Locate the cell with the specified text and output its [X, Y] center coordinate. 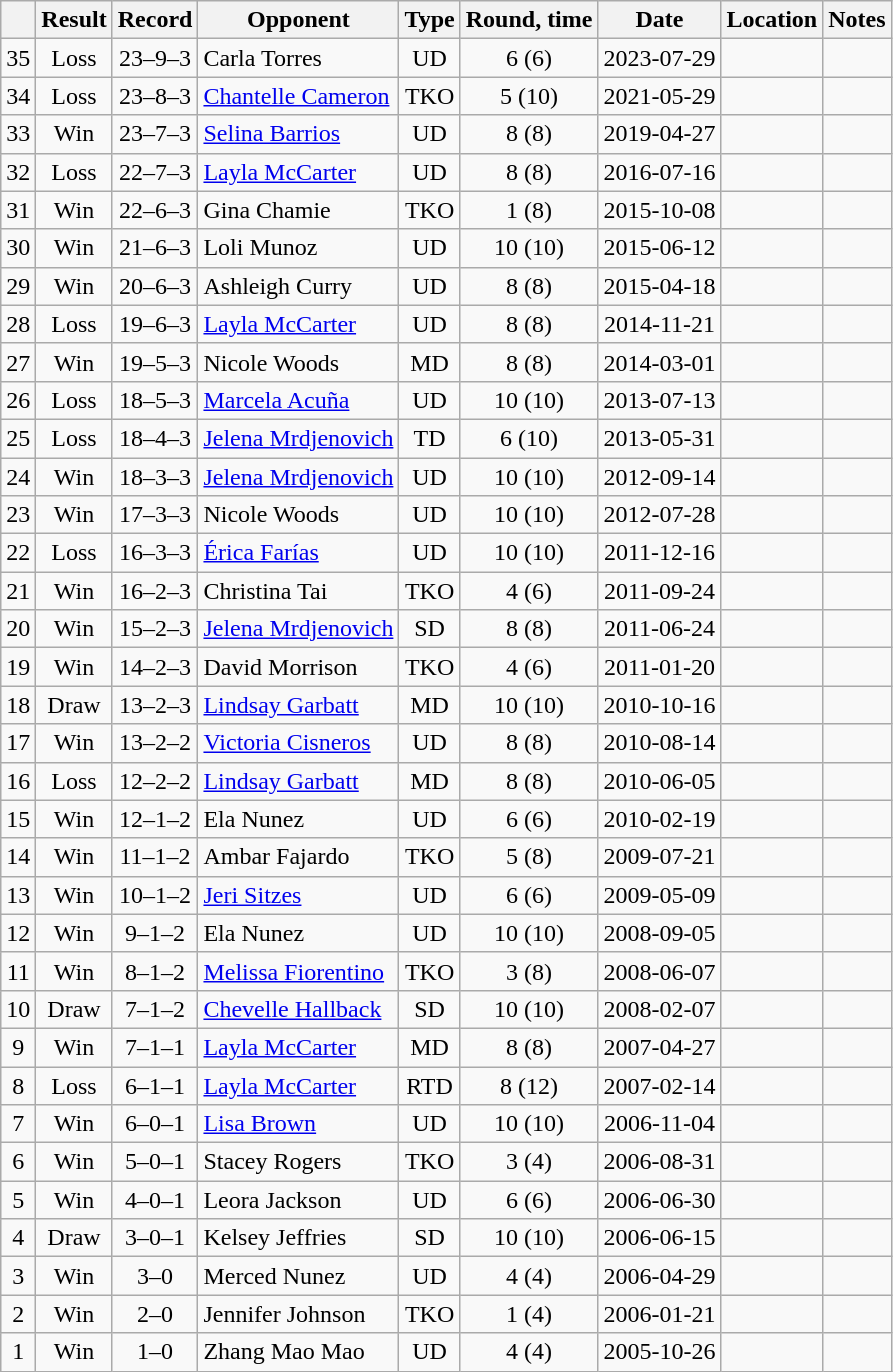
4–0–1 [155, 1200]
10 [18, 1009]
23–9–3 [155, 58]
Jeri Sitzes [298, 895]
16–3–3 [155, 553]
32 [18, 172]
23–7–3 [155, 134]
2021-05-29 [660, 96]
2014-11-21 [660, 324]
22–6–3 [155, 210]
Gina Chamie [298, 210]
2006-11-04 [660, 1124]
Jennifer Johnson [298, 1314]
12 [18, 933]
Stacey Rogers [298, 1162]
7–1–1 [155, 1047]
20–6–3 [155, 286]
9 [18, 1047]
9–1–2 [155, 933]
14 [18, 857]
2 [18, 1314]
19–5–3 [155, 362]
2012-07-28 [660, 515]
2010-10-16 [660, 705]
18–4–3 [155, 438]
Lisa Brown [298, 1124]
33 [18, 134]
4 [18, 1238]
Selina Barrios [298, 134]
21 [18, 591]
10–1–2 [155, 895]
13–2–3 [155, 705]
3 (4) [529, 1162]
14–2–3 [155, 667]
27 [18, 362]
2005-10-26 [660, 1352]
2011-01-20 [660, 667]
13 [18, 895]
25 [18, 438]
2006-01-21 [660, 1314]
2007-04-27 [660, 1047]
6–0–1 [155, 1124]
2010-02-19 [660, 819]
Melissa Fiorentino [298, 971]
31 [18, 210]
2006-06-15 [660, 1238]
6–1–1 [155, 1085]
2012-09-14 [660, 477]
Chevelle Hallback [298, 1009]
30 [18, 248]
22 [18, 553]
6 [18, 1162]
11 [18, 971]
RTD [430, 1085]
Record [155, 20]
17–3–3 [155, 515]
Kelsey Jeffries [298, 1238]
29 [18, 286]
3 (8) [529, 971]
28 [18, 324]
Christina Tai [298, 591]
2010-06-05 [660, 781]
2013-05-31 [660, 438]
Notes [857, 20]
22–7–3 [155, 172]
23 [18, 515]
2011-06-24 [660, 629]
34 [18, 96]
TD [430, 438]
35 [18, 58]
David Morrison [298, 667]
2011-09-24 [660, 591]
5 (8) [529, 857]
Round, time [529, 20]
Ashleigh Curry [298, 286]
8 [18, 1085]
2009-07-21 [660, 857]
2008-02-07 [660, 1009]
2006-06-30 [660, 1200]
3–0 [155, 1276]
7–1–2 [155, 1009]
18–5–3 [155, 400]
7 [18, 1124]
Date [660, 20]
3 [18, 1276]
2015-10-08 [660, 210]
2010-08-14 [660, 743]
Loli Munoz [298, 248]
1–0 [155, 1352]
2015-06-12 [660, 248]
2016-07-16 [660, 172]
2007-02-14 [660, 1085]
12–2–2 [155, 781]
5 [18, 1200]
2006-04-29 [660, 1276]
2019-04-27 [660, 134]
Victoria Cisneros [298, 743]
2011-12-16 [660, 553]
20 [18, 629]
5 (10) [529, 96]
13–2–2 [155, 743]
18–3–3 [155, 477]
2–0 [155, 1314]
Carla Torres [298, 58]
15 [18, 819]
2009-05-09 [660, 895]
16–2–3 [155, 591]
2013-07-13 [660, 400]
2008-09-05 [660, 933]
24 [18, 477]
Type [430, 20]
Opponent [298, 20]
2015-04-18 [660, 286]
Location [772, 20]
Leora Jackson [298, 1200]
1 [18, 1352]
Marcela Acuña [298, 400]
1 (4) [529, 1314]
Ambar Fajardo [298, 857]
21–6–3 [155, 248]
Érica Farías [298, 553]
6 (10) [529, 438]
19–6–3 [155, 324]
2014-03-01 [660, 362]
18 [18, 705]
2006-08-31 [660, 1162]
2023-07-29 [660, 58]
26 [18, 400]
12–1–2 [155, 819]
Result [74, 20]
2008-06-07 [660, 971]
1 (8) [529, 210]
23–8–3 [155, 96]
8 (12) [529, 1085]
Merced Nunez [298, 1276]
15–2–3 [155, 629]
17 [18, 743]
Zhang Mao Mao [298, 1352]
5–0–1 [155, 1162]
Chantelle Cameron [298, 96]
11–1–2 [155, 857]
16 [18, 781]
8–1–2 [155, 971]
3–0–1 [155, 1238]
19 [18, 667]
